Extract the [x, y] coordinate from the center of the cell holding the provided text.  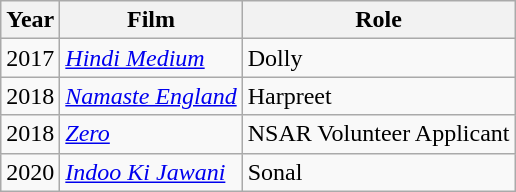
2020 [30, 172]
Dolly [378, 58]
Hindi Medium [151, 58]
Role [378, 20]
Indoo Ki Jawani [151, 172]
Namaste England [151, 96]
Sonal [378, 172]
2017 [30, 58]
Harpreet [378, 96]
Year [30, 20]
NSAR Volunteer Applicant [378, 134]
Zero [151, 134]
Film [151, 20]
